For the text-containing cell, return its midpoint in (X, Y) coordinate format. 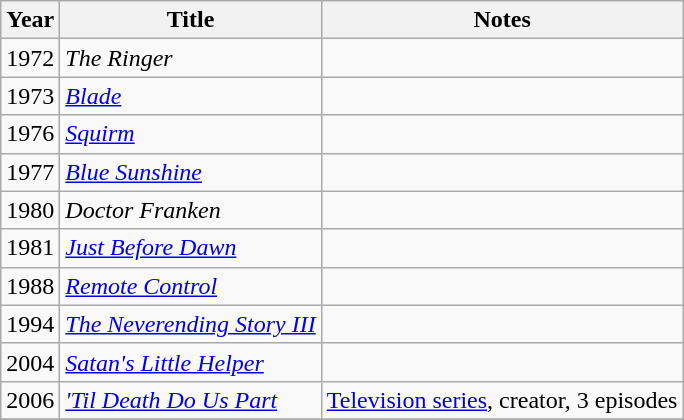
'Til Death Do Us Part (190, 400)
2004 (30, 362)
1977 (30, 172)
Doctor Franken (190, 210)
1988 (30, 286)
Television series, creator, 3 episodes (502, 400)
Just Before Dawn (190, 248)
Remote Control (190, 286)
1973 (30, 96)
Blue Sunshine (190, 172)
Year (30, 20)
1980 (30, 210)
The Ringer (190, 58)
Title (190, 20)
2006 (30, 400)
The Neverending Story III (190, 324)
Satan's Little Helper (190, 362)
1972 (30, 58)
1981 (30, 248)
1994 (30, 324)
1976 (30, 134)
Blade (190, 96)
Notes (502, 20)
Squirm (190, 134)
